Scan for the cell matching the given text and deliver its [x, y] coordinate at center. 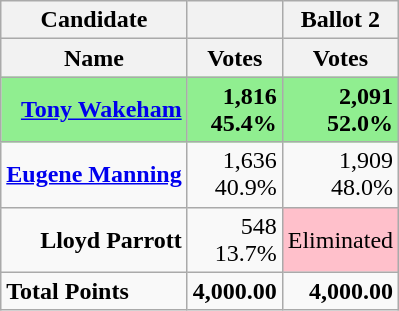
54813.7% [234, 240]
2,09152.0% [340, 110]
Total Points [94, 291]
Lloyd Parrott [94, 240]
1,81645.4% [234, 110]
Ballot 2 [340, 20]
1,63640.9% [234, 174]
Name [94, 58]
1,90948.0% [340, 174]
Eugene Manning [94, 174]
Candidate [94, 20]
Eliminated [340, 240]
Tony Wakeham [94, 110]
